Find where the given text appears and provide that cell's center as (x, y) coordinate. 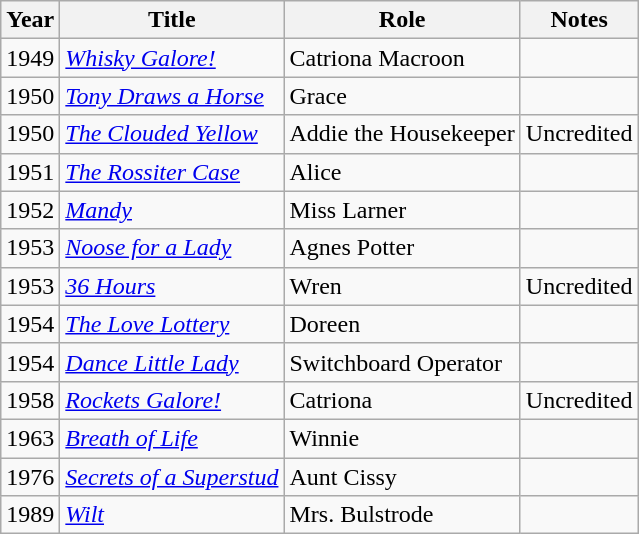
Wren (402, 286)
Notes (579, 20)
Rockets Galore! (172, 400)
Catriona Macroon (402, 58)
1963 (30, 438)
Grace (402, 96)
36 Hours (172, 286)
Title (172, 20)
Secrets of a Superstud (172, 477)
The Clouded Yellow (172, 134)
Switchboard Operator (402, 362)
1949 (30, 58)
Mrs. Bulstrode (402, 515)
Aunt Cissy (402, 477)
Noose for a Lady (172, 248)
The Love Lottery (172, 324)
Wilt (172, 515)
Doreen (402, 324)
Addie the Housekeeper (402, 134)
The Rossiter Case (172, 172)
Alice (402, 172)
Mandy (172, 210)
1952 (30, 210)
Whisky Galore! (172, 58)
Agnes Potter (402, 248)
Winnie (402, 438)
1951 (30, 172)
1976 (30, 477)
Dance Little Lady (172, 362)
Catriona (402, 400)
1989 (30, 515)
Tony Draws a Horse (172, 96)
Breath of Life (172, 438)
Role (402, 20)
Year (30, 20)
1958 (30, 400)
Miss Larner (402, 210)
